Extract the (x, y) coordinate from the center of the cell holding the provided text.  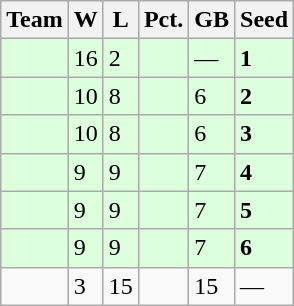
Team (35, 20)
Seed (264, 20)
1 (264, 58)
GB (212, 20)
W (86, 20)
Pct. (163, 20)
4 (264, 172)
5 (264, 210)
L (120, 20)
16 (86, 58)
